Identify which cell holds the provided text, then report its [X, Y] central coordinate. 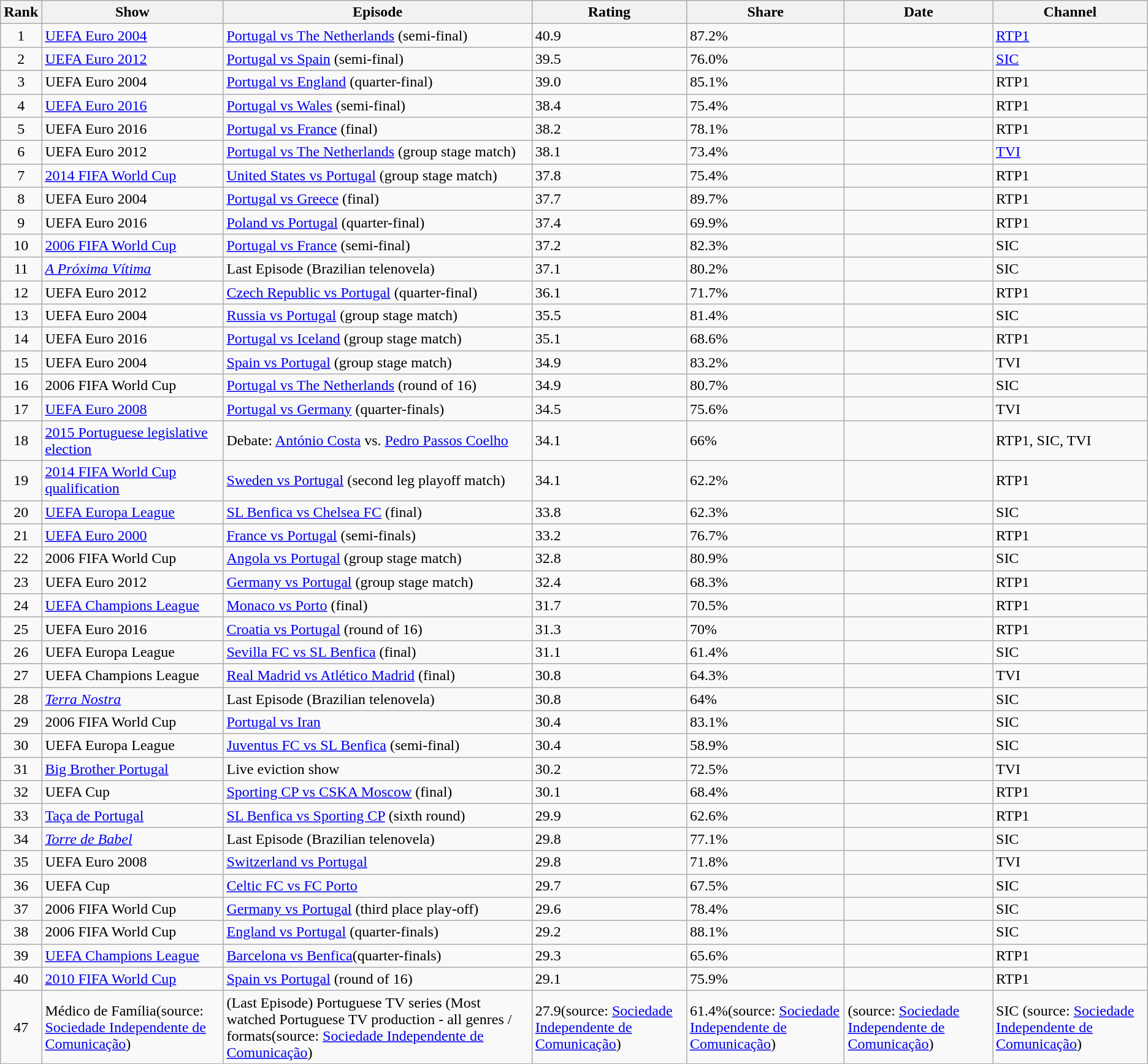
Sporting CP vs CSKA Moscow (final) [378, 792]
Croatia vs Portugal (round of 16) [378, 629]
23 [21, 582]
Barcelona vs Benfica(quarter-finals) [378, 955]
Angola vs Portugal (group stage match) [378, 559]
UEFA Euro 2000 [132, 535]
Real Madrid vs Atlético Madrid (final) [378, 675]
19 [21, 481]
Portugal vs Iceland (group stage match) [378, 339]
2015 Portuguese legislative election [132, 440]
26 [21, 652]
76.0% [765, 59]
21 [21, 535]
Portugal vs Greece (final) [378, 199]
32.8 [609, 559]
13 [21, 316]
58.9% [765, 746]
29.2 [609, 932]
SIC (source: Sociedade Independente de Comunicação) [1070, 1027]
Juventus FC vs SL Benfica (semi-final) [378, 746]
83.1% [765, 722]
35 [21, 862]
35.1 [609, 339]
18 [21, 440]
8 [21, 199]
88.1% [765, 932]
Episode [378, 12]
Portugal vs Wales (semi-final) [378, 105]
24 [21, 605]
Portugal vs The Netherlands (round of 16) [378, 386]
(Last Episode) Portuguese TV series (Most watched Portuguese TV production - all genres / formats(source: Sociedade Independente de Comunicação) [378, 1027]
68.3% [765, 582]
33.2 [609, 535]
17 [21, 409]
Celtic FC vs FC Porto [378, 886]
Live eviction show [378, 769]
Share [765, 12]
2014 FIFA World Cup [132, 175]
England vs Portugal (quarter-finals) [378, 932]
Show [132, 12]
Switzerland vs Portugal [378, 862]
29 [21, 722]
71.7% [765, 293]
Taça de Portugal [132, 816]
Germany vs Portugal (third place play-off) [378, 909]
Portugal vs France (semi-final) [378, 245]
22 [21, 559]
36 [21, 886]
73.4% [765, 152]
38.4 [609, 105]
Channel [1070, 12]
66% [765, 440]
10 [21, 245]
39.0 [609, 82]
31.3 [609, 629]
11 [21, 269]
38.1 [609, 152]
A Próxima Vítima [132, 269]
6 [21, 152]
40 [21, 979]
1 [21, 36]
Portugal vs Iran [378, 722]
(source: Sociedade Independente de Comunicação) [919, 1027]
Torre de Babel [132, 839]
3 [21, 82]
Rank [21, 12]
61.4%(source: Sociedade Independente de Comunicação) [765, 1027]
SL Benfica vs Sporting CP (sixth round) [378, 816]
Debate: António Costa vs. Pedro Passos Coelho [378, 440]
70% [765, 629]
Spain vs Portugal (group stage match) [378, 362]
77.1% [765, 839]
15 [21, 362]
12 [21, 293]
39.5 [609, 59]
Sevilla FC vs SL Benfica (final) [378, 652]
Big Brother Portugal [132, 769]
Portugal vs France (final) [378, 129]
Portugal vs Spain (semi-final) [378, 59]
72.5% [765, 769]
29.1 [609, 979]
89.7% [765, 199]
SL Benfica vs Chelsea FC (final) [378, 512]
Czech Republic vs Portugal (quarter-final) [378, 293]
47 [21, 1027]
82.3% [765, 245]
Monaco vs Porto (final) [378, 605]
Portugal vs The Netherlands (group stage match) [378, 152]
9 [21, 222]
80.2% [765, 269]
87.2% [765, 36]
31.7 [609, 605]
68.4% [765, 792]
14 [21, 339]
33.8 [609, 512]
80.9% [765, 559]
Médico de Família(source: Sociedade Independente de Comunicação) [132, 1027]
78.1% [765, 129]
75.6% [765, 409]
Terra Nostra [132, 698]
37.7 [609, 199]
RTP1, SIC, TVI [1070, 440]
4 [21, 105]
61.4% [765, 652]
34.5 [609, 409]
71.8% [765, 862]
67.5% [765, 886]
37.4 [609, 222]
68.6% [765, 339]
30.1 [609, 792]
29.9 [609, 816]
29.3 [609, 955]
2 [21, 59]
France vs Portugal (semi-finals) [378, 535]
Russia vs Portugal (group stage match) [378, 316]
35.5 [609, 316]
27.9(source: Sociedade Independente de Comunicação) [609, 1027]
62.2% [765, 481]
Portugal vs The Netherlands (semi-final) [378, 36]
30 [21, 746]
Portugal vs England (quarter-final) [378, 82]
76.7% [765, 535]
Poland vs Portugal (quarter-final) [378, 222]
7 [21, 175]
28 [21, 698]
2010 FIFA World Cup [132, 979]
30.2 [609, 769]
34 [21, 839]
33 [21, 816]
Sweden vs Portugal (second leg playoff match) [378, 481]
62.6% [765, 816]
37.8 [609, 175]
69.9% [765, 222]
85.1% [765, 82]
32 [21, 792]
65.6% [765, 955]
81.4% [765, 316]
83.2% [765, 362]
37.2 [609, 245]
37.1 [609, 269]
Germany vs Portugal (group stage match) [378, 582]
39 [21, 955]
27 [21, 675]
70.5% [765, 605]
31.1 [609, 652]
75.9% [765, 979]
64.3% [765, 675]
29.7 [609, 886]
31 [21, 769]
32.4 [609, 582]
United States vs Portugal (group stage match) [378, 175]
29.6 [609, 909]
Rating [609, 12]
Spain vs Portugal (round of 16) [378, 979]
16 [21, 386]
78.4% [765, 909]
Date [919, 12]
36.1 [609, 293]
62.3% [765, 512]
25 [21, 629]
38.2 [609, 129]
37 [21, 909]
20 [21, 512]
Portugal vs Germany (quarter-finals) [378, 409]
5 [21, 129]
2014 FIFA World Cup qualification [132, 481]
64% [765, 698]
40.9 [609, 36]
80.7% [765, 386]
38 [21, 932]
